Capture the cell that displays the provided text and extract its [X, Y] central coordinate. 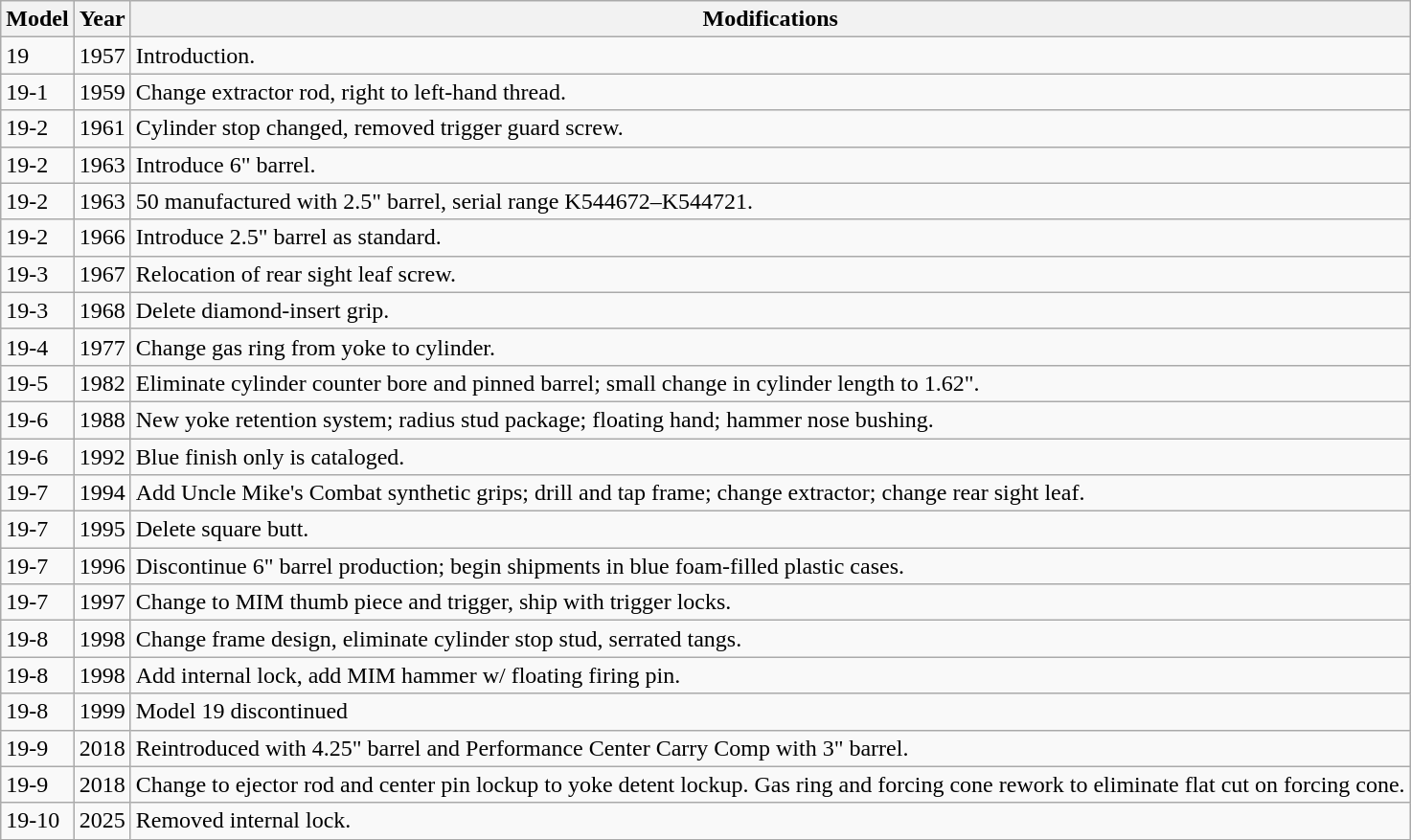
Relocation of rear sight leaf screw. [770, 274]
1966 [102, 238]
Year [102, 19]
2025 [102, 821]
New yoke retention system; radius stud package; floating hand; hammer nose bushing. [770, 420]
19 [37, 56]
Add internal lock, add MIM hammer w/ floating firing pin. [770, 675]
1977 [102, 347]
50 manufactured with 2.5" barrel, serial range K544672–K544721. [770, 201]
Change to ejector rod and center pin lockup to yoke detent lockup. Gas ring and forcing cone rework to eliminate flat cut on forcing cone. [770, 784]
Change extractor rod, right to left-hand thread. [770, 92]
19-10 [37, 821]
1968 [102, 310]
Discontinue 6" barrel production; begin shipments in blue foam-filled plastic cases. [770, 566]
1988 [102, 420]
19-4 [37, 347]
Reintroduced with 4.25" barrel and Performance Center Carry Comp with 3" barrel. [770, 748]
Blue finish only is cataloged. [770, 457]
19-5 [37, 383]
Cylinder stop changed, removed trigger guard screw. [770, 128]
19-1 [37, 92]
1961 [102, 128]
1992 [102, 457]
Change to MIM thumb piece and trigger, ship with trigger locks. [770, 602]
Introduction. [770, 56]
Introduce 6" barrel. [770, 165]
Removed internal lock. [770, 821]
Model 19 discontinued [770, 712]
Add Uncle Mike's Combat synthetic grips; drill and tap frame; change extractor; change rear sight leaf. [770, 493]
Delete square butt. [770, 530]
1957 [102, 56]
Introduce 2.5" barrel as standard. [770, 238]
1982 [102, 383]
1994 [102, 493]
1967 [102, 274]
Change frame design, eliminate cylinder stop stud, serrated tangs. [770, 639]
Eliminate cylinder counter bore and pinned barrel; small change in cylinder length to 1.62". [770, 383]
1997 [102, 602]
Model [37, 19]
Change gas ring from yoke to cylinder. [770, 347]
1999 [102, 712]
1959 [102, 92]
Modifications [770, 19]
Delete diamond-insert grip. [770, 310]
1996 [102, 566]
1995 [102, 530]
